Return [X, Y] of the center of cell containing provided text 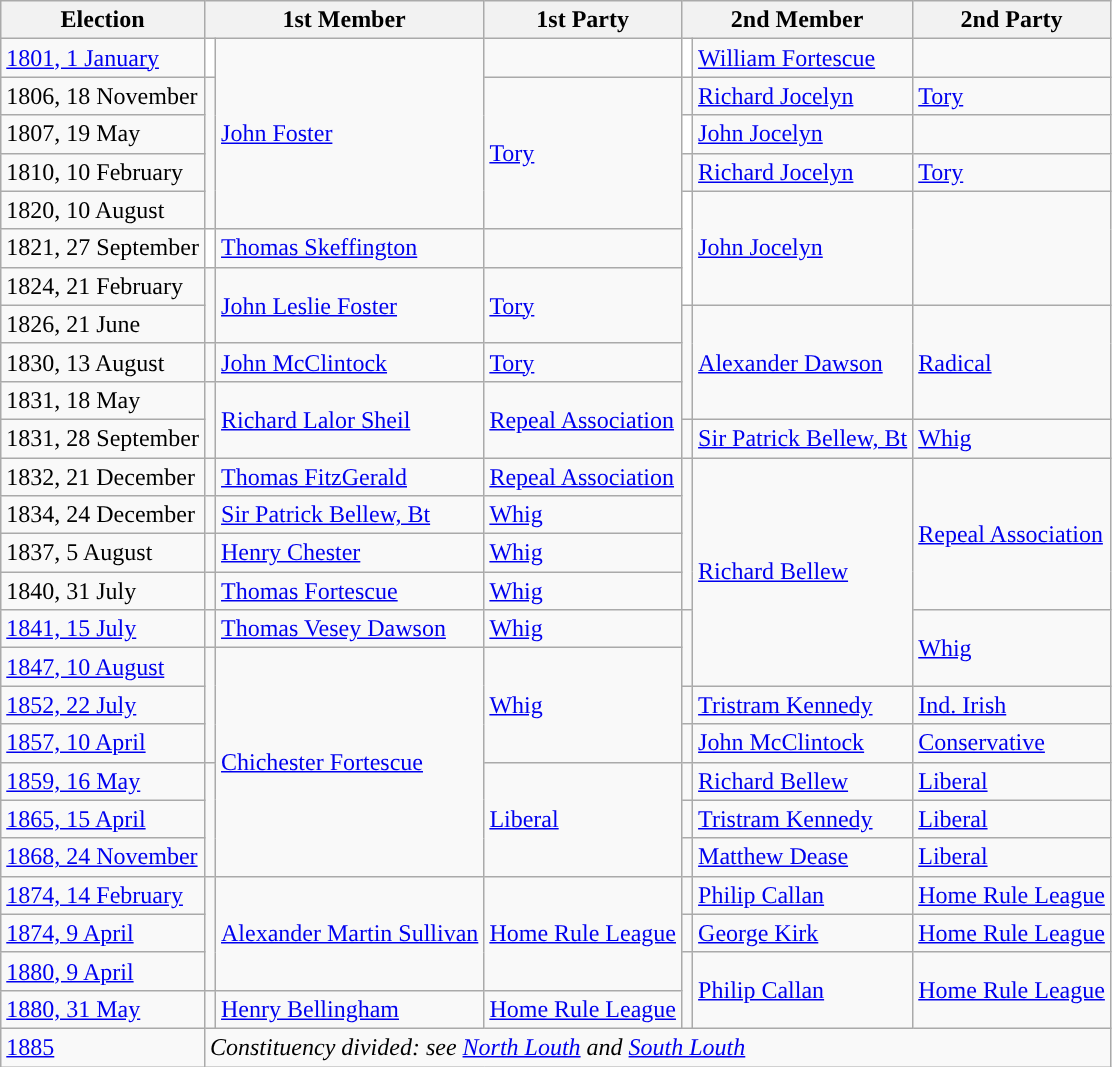
Radical [1012, 362]
1830, 13 August [103, 362]
Thomas Fortescue [350, 591]
Henry Chester [350, 553]
Thomas Vesey Dawson [350, 629]
John Foster [350, 134]
1885 [103, 1047]
George Kirk [803, 933]
1st Party [583, 20]
1807, 19 May [103, 134]
1831, 28 September [103, 438]
Henry Bellingham [350, 1009]
Conservative [1012, 743]
1826, 21 June [103, 324]
1868, 24 November [103, 857]
Richard Lalor Sheil [350, 419]
1837, 5 August [103, 553]
1857, 10 April [103, 743]
Matthew Dease [803, 857]
2nd Party [1012, 20]
2nd Member [798, 20]
Thomas Skeffington [350, 248]
Election [103, 20]
Alexander Martin Sullivan [350, 933]
1824, 21 February [103, 286]
1806, 18 November [103, 96]
1880, 31 May [103, 1009]
Alexander Dawson [803, 362]
1810, 10 February [103, 172]
1820, 10 August [103, 210]
1840, 31 July [103, 591]
Ind. Irish [1012, 705]
John Leslie Foster [350, 305]
Chichester Fortescue [350, 762]
1st Member [344, 20]
1852, 22 July [103, 705]
Constituency divided: see North Louth and South Louth [657, 1047]
1834, 24 December [103, 515]
1865, 15 April [103, 819]
1859, 16 May [103, 781]
1832, 21 December [103, 477]
Thomas FitzGerald [350, 477]
1841, 15 July [103, 629]
1821, 27 September [103, 248]
1847, 10 August [103, 667]
1880, 9 April [103, 971]
1874, 9 April [103, 933]
1831, 18 May [103, 400]
William Fortescue [803, 58]
1874, 14 February [103, 895]
1801, 1 January [103, 58]
